Locate the cell with the specified text and output its [X, Y] center coordinate. 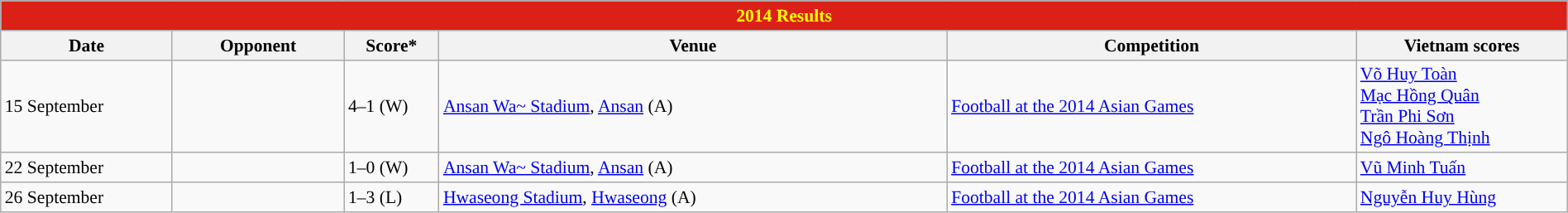
Competition [1151, 46]
1–0 (W) [392, 168]
22 September [87, 168]
Opponent [258, 46]
15 September [87, 106]
Score* [392, 46]
4–1 (W) [392, 106]
Vũ Minh Tuấn [1462, 168]
Võ Huy Toàn Mạc Hồng Quân Trần Phi Sơn Ngô Hoàng Thịnh [1462, 106]
Vietnam scores [1462, 46]
1–3 (L) [392, 197]
Venue [693, 46]
Hwaseong Stadium, Hwaseong (A) [693, 197]
Date [87, 46]
Nguyễn Huy Hùng [1462, 197]
26 September [87, 197]
2014 Results [784, 16]
